Identify which cell holds the provided text, then report its [X, Y] central coordinate. 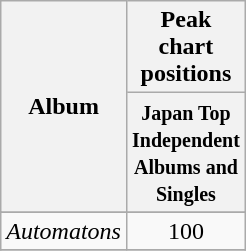
Automatons [64, 231]
100 [186, 231]
Japan Top Independent Albums and Singles [186, 152]
Album [64, 106]
Peak chart positions [186, 47]
